Detect which cell encompasses the target text, then output its (x, y) center coordinate. 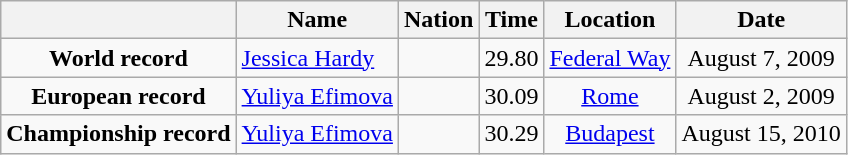
Rome (610, 96)
29.80 (512, 58)
August 2, 2009 (761, 96)
30.29 (512, 134)
Date (761, 20)
Budapest (610, 134)
Location (610, 20)
Name (317, 20)
August 7, 2009 (761, 58)
World record (118, 58)
Jessica Hardy (317, 58)
Nation (438, 20)
Federal Way (610, 58)
Time (512, 20)
Championship record (118, 134)
August 15, 2010 (761, 134)
30.09 (512, 96)
European record (118, 96)
